Search for the cell housing the specified text and yield its [X, Y] center coordinate. 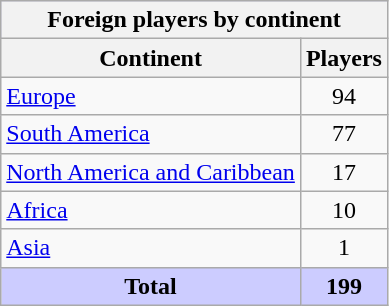
Europe [151, 96]
77 [344, 134]
94 [344, 96]
Africa [151, 210]
Players [344, 58]
Asia [151, 248]
199 [344, 286]
Foreign players by continent [194, 20]
Total [151, 286]
17 [344, 172]
10 [344, 210]
Continent [151, 58]
1 [344, 248]
South America [151, 134]
North America and Caribbean [151, 172]
